Capture the cell that displays the provided text and extract its [X, Y] central coordinate. 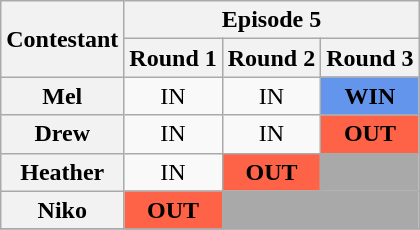
Round 1 [173, 58]
Mel [62, 96]
Round 3 [370, 58]
Round 2 [271, 58]
Episode 5 [272, 20]
Heather [62, 172]
Contestant [62, 39]
WIN [370, 96]
Drew [62, 134]
Niko [62, 210]
